Identify which cell holds the provided text, then report its [x, y] central coordinate. 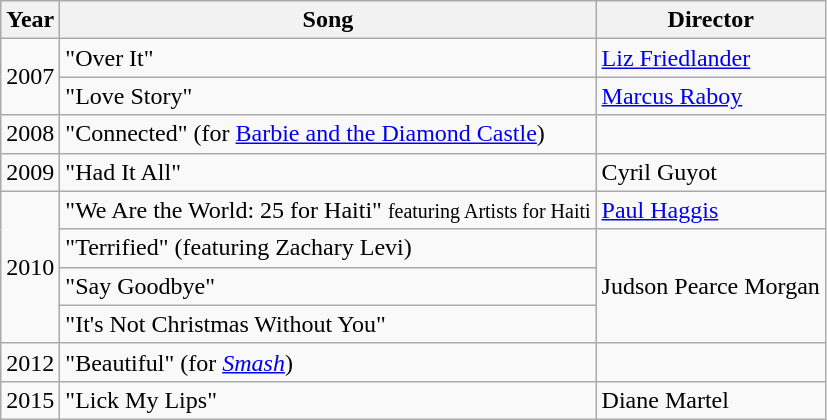
"Lick My Lips" [328, 400]
Year [30, 20]
2009 [30, 172]
Judson Pearce Morgan [710, 286]
2007 [30, 77]
Song [328, 20]
Liz Friedlander [710, 58]
"Connected" (for Barbie and the Diamond Castle) [328, 134]
"Love Story" [328, 96]
Paul Haggis [710, 210]
2010 [30, 267]
"Over It" [328, 58]
"Beautiful" (for Smash) [328, 362]
Cyril Guyot [710, 172]
Director [710, 20]
Marcus Raboy [710, 96]
"It's Not Christmas Without You" [328, 324]
"Terrified" (featuring Zachary Levi) [328, 248]
2008 [30, 134]
Diane Martel [710, 400]
2015 [30, 400]
"Had It All" [328, 172]
"Say Goodbye" [328, 286]
2012 [30, 362]
"We Are the World: 25 for Haiti" featuring Artists for Haiti [328, 210]
